From the cell containing the given text, extract its center point as [X, Y] coordinate. 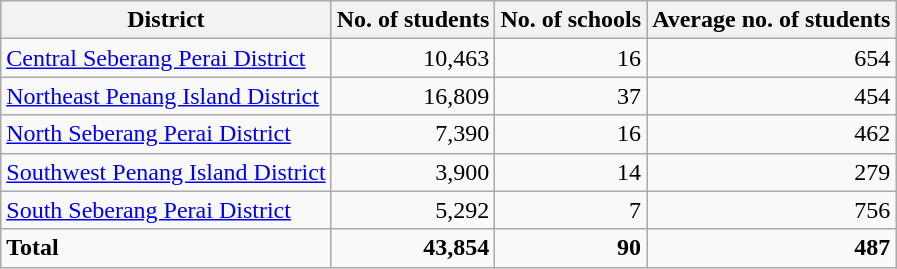
No. of schools [571, 20]
462 [772, 134]
Average no. of students [772, 20]
7 [571, 210]
South Seberang Perai District [166, 210]
454 [772, 96]
37 [571, 96]
756 [772, 210]
Northeast Penang Island District [166, 96]
Southwest Penang Island District [166, 172]
16,809 [413, 96]
North Seberang Perai District [166, 134]
10,463 [413, 58]
3,900 [413, 172]
5,292 [413, 210]
487 [772, 248]
654 [772, 58]
43,854 [413, 248]
7,390 [413, 134]
Central Seberang Perai District [166, 58]
District [166, 20]
279 [772, 172]
Total [166, 248]
14 [571, 172]
90 [571, 248]
No. of students [413, 20]
